For the text-containing cell, return its midpoint in (x, y) coordinate format. 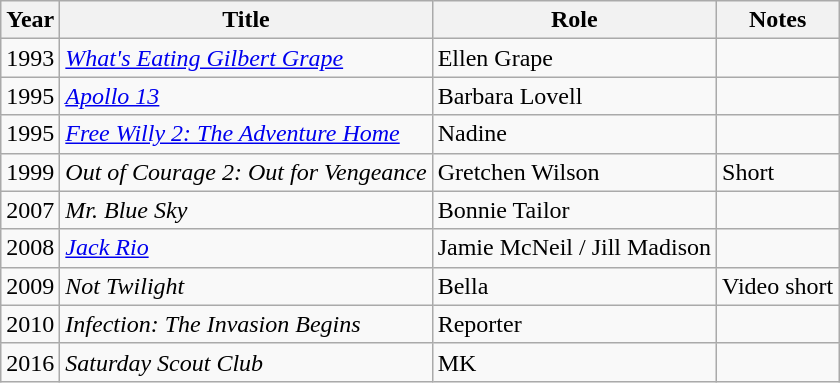
Role (574, 20)
2010 (30, 324)
Ellen Grape (574, 58)
2016 (30, 362)
Nadine (574, 134)
2009 (30, 286)
1999 (30, 172)
Jack Rio (246, 248)
Reporter (574, 324)
Notes (778, 20)
Bonnie Tailor (574, 210)
Not Twilight (246, 286)
Jamie McNeil / Jill Madison (574, 248)
Barbara Lovell (574, 96)
2007 (30, 210)
Bella (574, 286)
Out of Courage 2: Out for Vengeance (246, 172)
2008 (30, 248)
Title (246, 20)
What's Eating Gilbert Grape (246, 58)
1993 (30, 58)
Infection: The Invasion Begins (246, 324)
Video short (778, 286)
Short (778, 172)
Free Willy 2: The Adventure Home (246, 134)
Year (30, 20)
Mr. Blue Sky (246, 210)
Apollo 13 (246, 96)
MK (574, 362)
Gretchen Wilson (574, 172)
Saturday Scout Club (246, 362)
